Search for the cell housing the specified text and yield its [X, Y] center coordinate. 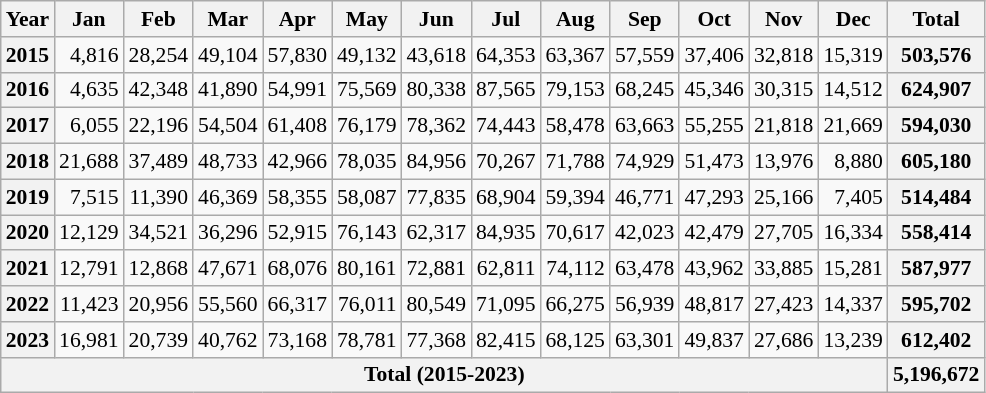
84,956 [436, 162]
624,907 [936, 90]
22,196 [158, 126]
40,762 [228, 340]
30,315 [784, 90]
42,348 [158, 90]
Dec [852, 19]
63,301 [644, 340]
46,369 [228, 197]
28,254 [158, 55]
54,504 [228, 126]
70,267 [506, 162]
33,885 [784, 269]
49,104 [228, 55]
87,565 [506, 90]
55,560 [228, 304]
73,168 [298, 340]
70,617 [574, 233]
2015 [28, 55]
57,830 [298, 55]
12,868 [158, 269]
2017 [28, 126]
Aug [574, 19]
77,368 [436, 340]
14,337 [852, 304]
72,881 [436, 269]
Total [936, 19]
16,334 [852, 233]
43,618 [436, 55]
21,669 [852, 126]
7,515 [88, 197]
84,935 [506, 233]
78,035 [366, 162]
34,521 [158, 233]
May [366, 19]
74,443 [506, 126]
75,569 [366, 90]
58,355 [298, 197]
71,095 [506, 304]
51,473 [714, 162]
76,011 [366, 304]
78,362 [436, 126]
57,559 [644, 55]
2016 [28, 90]
46,771 [644, 197]
11,390 [158, 197]
558,414 [936, 233]
16,981 [88, 340]
68,904 [506, 197]
8,880 [852, 162]
605,180 [936, 162]
63,663 [644, 126]
2020 [28, 233]
41,890 [228, 90]
56,939 [644, 304]
2021 [28, 269]
15,281 [852, 269]
514,484 [936, 197]
48,733 [228, 162]
54,991 [298, 90]
11,423 [88, 304]
594,030 [936, 126]
13,239 [852, 340]
47,293 [714, 197]
Oct [714, 19]
20,739 [158, 340]
52,915 [298, 233]
12,791 [88, 269]
42,023 [644, 233]
Apr [298, 19]
80,338 [436, 90]
66,317 [298, 304]
63,478 [644, 269]
42,966 [298, 162]
68,245 [644, 90]
Nov [784, 19]
32,818 [784, 55]
71,788 [574, 162]
45,346 [714, 90]
76,143 [366, 233]
58,087 [366, 197]
68,125 [574, 340]
62,317 [436, 233]
21,818 [784, 126]
Total (2015-2023) [444, 375]
2018 [28, 162]
66,275 [574, 304]
61,408 [298, 126]
595,702 [936, 304]
6,055 [88, 126]
13,976 [784, 162]
68,076 [298, 269]
64,353 [506, 55]
80,549 [436, 304]
27,705 [784, 233]
37,406 [714, 55]
5,196,672 [936, 375]
77,835 [436, 197]
25,166 [784, 197]
20,956 [158, 304]
27,423 [784, 304]
78,781 [366, 340]
4,816 [88, 55]
Mar [228, 19]
42,479 [714, 233]
74,112 [574, 269]
2023 [28, 340]
Jan [88, 19]
49,132 [366, 55]
27,686 [784, 340]
4,635 [88, 90]
36,296 [228, 233]
587,977 [936, 269]
82,415 [506, 340]
2022 [28, 304]
14,512 [852, 90]
80,161 [366, 269]
58,478 [574, 126]
Feb [158, 19]
74,929 [644, 162]
76,179 [366, 126]
59,394 [574, 197]
Sep [644, 19]
48,817 [714, 304]
7,405 [852, 197]
12,129 [88, 233]
Jun [436, 19]
49,837 [714, 340]
37,489 [158, 162]
47,671 [228, 269]
2019 [28, 197]
503,576 [936, 55]
21,688 [88, 162]
Jul [506, 19]
79,153 [574, 90]
62,811 [506, 269]
612,402 [936, 340]
15,319 [852, 55]
55,255 [714, 126]
43,962 [714, 269]
Year [28, 19]
63,367 [574, 55]
